Determine the (X, Y) coordinate at the center of the cell enclosing the given text.  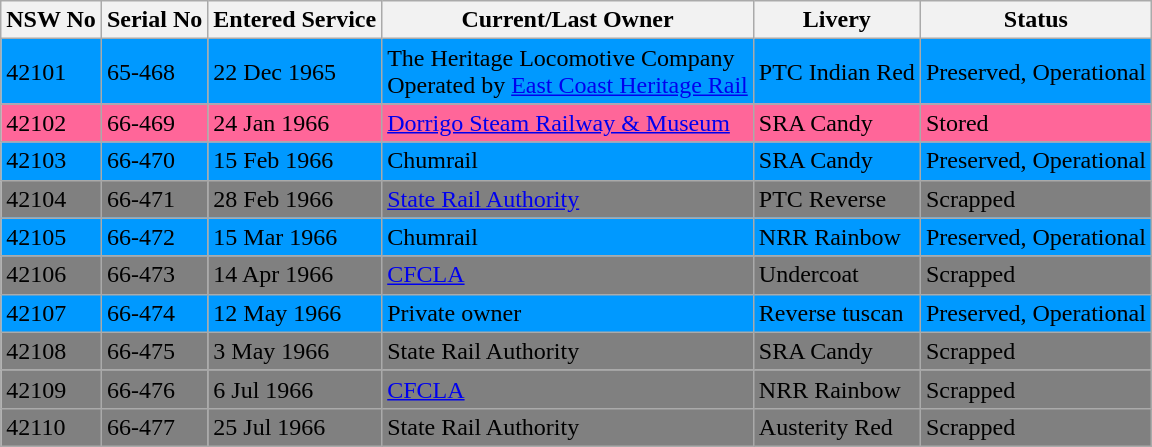
66-469 (154, 123)
Status (1036, 20)
Dorrigo Steam Railway & Museum (568, 123)
22 Dec 1965 (295, 72)
3 May 1966 (295, 351)
The Heritage Locomotive CompanyOperated by East Coast Heritage Rail (568, 72)
42103 (52, 161)
Stored (1036, 123)
14 Apr 1966 (295, 275)
12 May 1966 (295, 313)
42102 (52, 123)
42105 (52, 237)
15 Mar 1966 (295, 237)
Undercoat (836, 275)
PTC Reverse (836, 199)
Livery (836, 20)
24 Jan 1966 (295, 123)
66-470 (154, 161)
42108 (52, 351)
NSW No (52, 20)
66-473 (154, 275)
Reverse tuscan (836, 313)
PTC Indian Red (836, 72)
Serial No (154, 20)
65-468 (154, 72)
25 Jul 1966 (295, 427)
6 Jul 1966 (295, 389)
66-476 (154, 389)
66-471 (154, 199)
66-472 (154, 237)
66-475 (154, 351)
42107 (52, 313)
42101 (52, 72)
66-474 (154, 313)
Entered Service (295, 20)
Private owner (568, 313)
66-477 (154, 427)
15 Feb 1966 (295, 161)
42110 (52, 427)
28 Feb 1966 (295, 199)
42106 (52, 275)
42104 (52, 199)
Current/Last Owner (568, 20)
Austerity Red (836, 427)
42109 (52, 389)
